Capture the cell that displays the provided text and extract its [x, y] central coordinate. 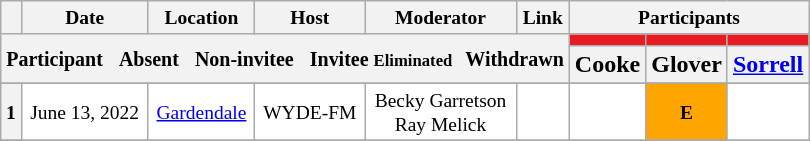
Gardendale [202, 112]
Glover [687, 64]
E [687, 112]
Participants [688, 18]
WYDE-FM [310, 112]
Participant Absent Non-invitee Invitee Eliminated Withdrawn [286, 58]
June 13, 2022 [84, 112]
Cooke [607, 64]
Date [84, 18]
1 [11, 112]
Location [202, 18]
Sorrell [768, 64]
Link [542, 18]
Becky GarretsonRay Melick [440, 112]
Moderator [440, 18]
Host [310, 18]
